From the cell containing the given text, extract its center point as (x, y) coordinate. 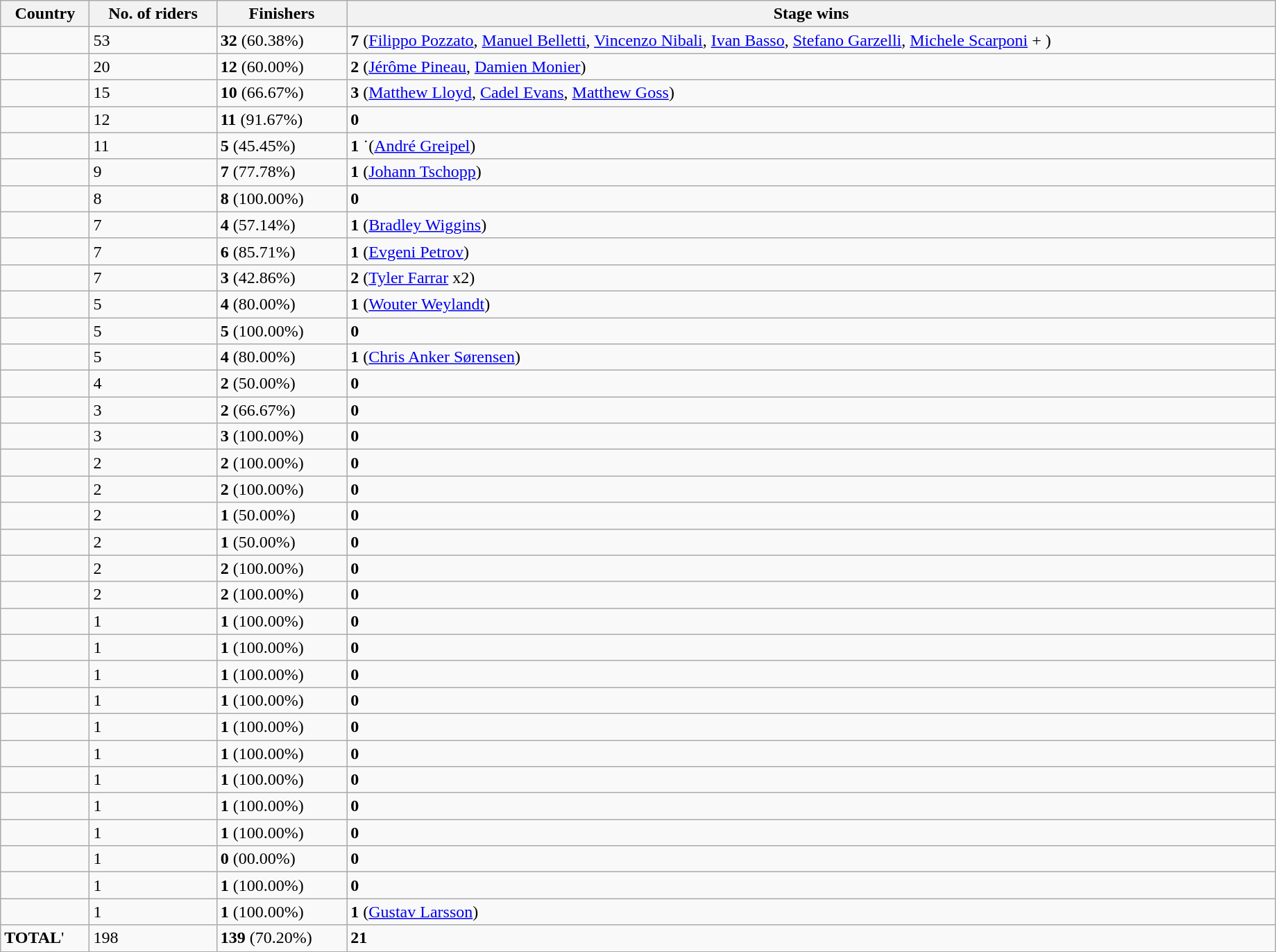
8 (100.00%) (282, 198)
Country (45, 14)
4 (153, 384)
10 (66.67%) (282, 93)
198 (153, 938)
1 (Bradley Wiggins) (812, 225)
1 (Evgeni Petrov) (812, 251)
139 (70.20%) (282, 938)
5 (100.00%) (282, 331)
3 (Matthew Lloyd, Cadel Evans, Matthew Goss) (812, 93)
1 ˙(André Greipel) (812, 146)
11 (153, 146)
3 (100.00%) (282, 436)
0 (00.00%) (282, 859)
15 (153, 93)
6 (85.71%) (282, 251)
Finishers (282, 14)
1 (Wouter Weylandt) (812, 304)
12 (60.00%) (282, 67)
7 (Filippo Pozzato, Manuel Belletti, Vincenzo Nibali, Ivan Basso, Stefano Garzelli, Michele Scarponi + ) (812, 40)
32 (60.38%) (282, 40)
20 (153, 67)
TOTAL' (45, 938)
8 (153, 198)
53 (153, 40)
2 (66.67%) (282, 410)
7 (77.78%) (282, 172)
Stage wins (812, 14)
1 (Johann Tschopp) (812, 172)
No. of riders (153, 14)
11 (91.67%) (282, 119)
4 (57.14%) (282, 225)
12 (153, 119)
5 (45.45%) (282, 146)
1 (Chris Anker Sørensen) (812, 357)
9 (153, 172)
2 (Tyler Farrar x2) (812, 278)
1 (Gustav Larsson) (812, 912)
3 (42.86%) (282, 278)
2 (Jérôme Pineau, Damien Monier) (812, 67)
21 (812, 938)
2 (50.00%) (282, 384)
